Locate the cell with the specified text and output its (X, Y) center coordinate. 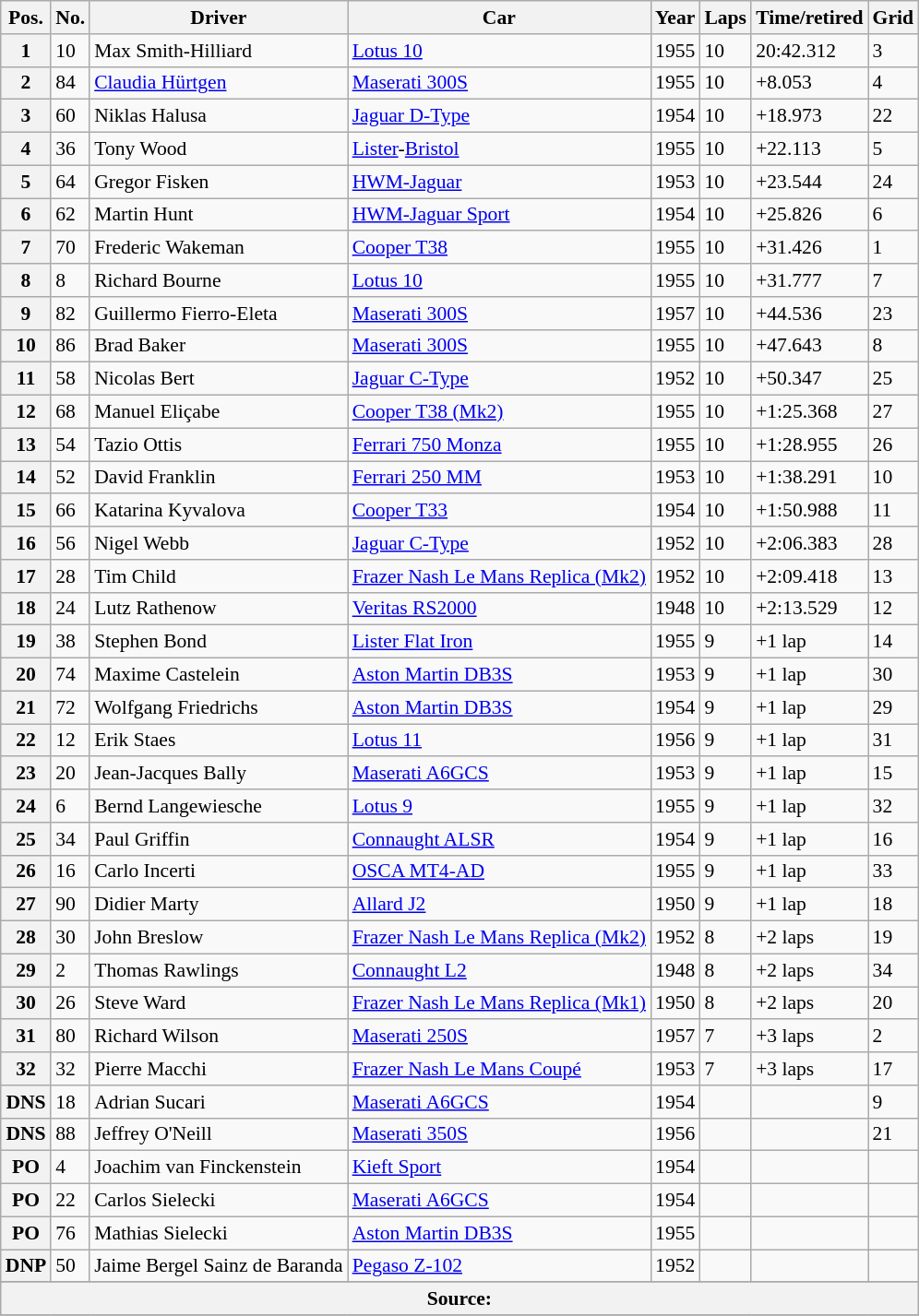
Nigel Webb (218, 543)
50 (70, 1266)
Katarina Kyvalova (218, 511)
Lotus 11 (499, 741)
52 (70, 478)
56 (70, 543)
36 (70, 149)
Frazer Nash Le Mans Replica (Mk1) (499, 1003)
82 (70, 314)
Tony Wood (218, 149)
+31.777 (809, 280)
62 (70, 215)
+44.536 (809, 314)
HWM-Jaguar Sport (499, 215)
+8.053 (809, 83)
Veritas RS2000 (499, 609)
Year (675, 18)
76 (70, 1233)
Nicolas Bert (218, 379)
Steve Ward (218, 1003)
Brad Baker (218, 346)
+2:13.529 (809, 609)
Thomas Rawlings (218, 970)
Tim Child (218, 576)
OSCA MT4-AD (499, 871)
Cooper T38 (Mk2) (499, 412)
Lister Flat Iron (499, 642)
+2:06.383 (809, 543)
Carlo Incerti (218, 871)
33 (893, 871)
Ferrari 250 MM (499, 478)
Bernd Langewiesche (218, 806)
60 (70, 116)
90 (70, 905)
Mathias Sielecki (218, 1233)
Maxime Castelein (218, 675)
88 (70, 1134)
+1:25.368 (809, 412)
Maserati 250S (499, 1037)
Manuel Eliçabe (218, 412)
86 (70, 346)
Paul Griffin (218, 839)
Lister-Bristol (499, 149)
Niklas Halusa (218, 116)
Gregor Fisken (218, 182)
Cooper T38 (499, 248)
66 (70, 511)
20:42.312 (809, 51)
Frederic Wakeman (218, 248)
+22.113 (809, 149)
Jean-Jacques Bally (218, 774)
Source: (459, 1299)
No. (70, 18)
Martin Hunt (218, 215)
John Breslow (218, 938)
+1:28.955 (809, 445)
54 (70, 445)
Pos. (26, 18)
+1:50.988 (809, 511)
58 (70, 379)
Max Smith-Hilliard (218, 51)
Frazer Nash Le Mans Coupé (499, 1069)
72 (70, 707)
64 (70, 182)
Joachim van Finckenstein (218, 1168)
+2:09.418 (809, 576)
Tazio Ottis (218, 445)
+50.347 (809, 379)
+18.973 (809, 116)
Driver (218, 18)
Claudia Hürtgen (218, 83)
DNP (26, 1266)
+1:38.291 (809, 478)
HWM-Jaguar (499, 182)
Didier Marty (218, 905)
Jaime Bergel Sainz de Baranda (218, 1266)
Jaguar D-Type (499, 116)
Jeffrey O'Neill (218, 1134)
Richard Bourne (218, 280)
Cooper T33 (499, 511)
Allard J2 (499, 905)
Stephen Bond (218, 642)
Maserati 350S (499, 1134)
Grid (893, 18)
Lutz Rathenow (218, 609)
+31.426 (809, 248)
Connaught L2 (499, 970)
Ferrari 750 Monza (499, 445)
+47.643 (809, 346)
80 (70, 1037)
+23.544 (809, 182)
74 (70, 675)
Connaught ALSR (499, 839)
70 (70, 248)
Erik Staes (218, 741)
Adrian Sucari (218, 1102)
68 (70, 412)
Pierre Macchi (218, 1069)
Laps (725, 18)
Carlos Sielecki (218, 1201)
David Franklin (218, 478)
+25.826 (809, 215)
38 (70, 642)
Guillermo Fierro-Eleta (218, 314)
Car (499, 18)
Time/retired (809, 18)
Lotus 9 (499, 806)
84 (70, 83)
Kieft Sport (499, 1168)
Pegaso Z-102 (499, 1266)
Richard Wilson (218, 1037)
Wolfgang Friedrichs (218, 707)
